Extract the [X, Y] coordinate from the center of the cell holding the provided text.  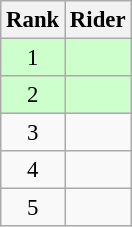
5 [33, 208]
2 [33, 95]
Rider [98, 20]
1 [33, 58]
Rank [33, 20]
4 [33, 170]
3 [33, 133]
